Provide the (x, y) coordinate of the cell's center where the given text is located.  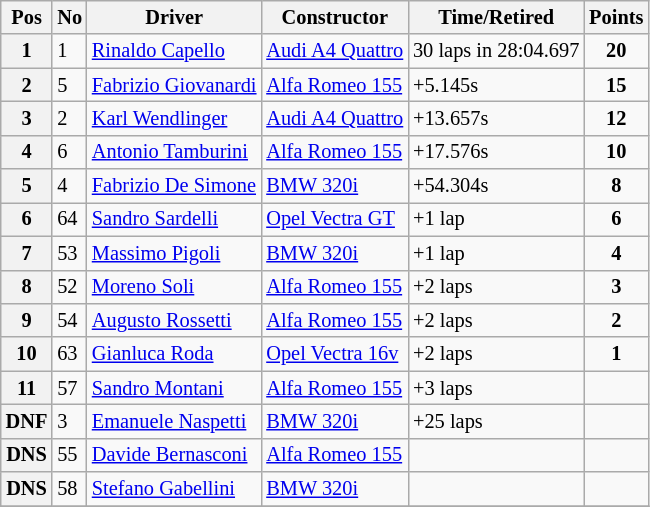
Karl Wendlinger (174, 118)
Sandro Sardelli (174, 219)
Stefano Gabellini (174, 489)
Emanuele Naspetti (174, 421)
64 (70, 219)
+3 laps (496, 388)
Opel Vectra GT (334, 219)
53 (70, 253)
30 laps in 28:04.697 (496, 51)
11 (27, 388)
57 (70, 388)
15 (616, 85)
Points (616, 17)
Augusto Rossetti (174, 320)
Massimo Pigoli (174, 253)
52 (70, 287)
+17.576s (496, 152)
20 (616, 51)
Sandro Montani (174, 388)
12 (616, 118)
58 (70, 489)
Rinaldo Capello (174, 51)
Pos (27, 17)
Constructor (334, 17)
Moreno Soli (174, 287)
54 (70, 320)
+25 laps (496, 421)
Time/Retired (496, 17)
63 (70, 354)
9 (27, 320)
No (70, 17)
+5.145s (496, 85)
+13.657s (496, 118)
Driver (174, 17)
DNF (27, 421)
Opel Vectra 16v (334, 354)
7 (27, 253)
55 (70, 455)
Antonio Tamburini (174, 152)
Gianluca Roda (174, 354)
+54.304s (496, 186)
Fabrizio Giovanardi (174, 85)
Davide Bernasconi (174, 455)
Fabrizio De Simone (174, 186)
